Pinpoint the cell where the given text exists, returning its [X, Y] midpoint coordinate. 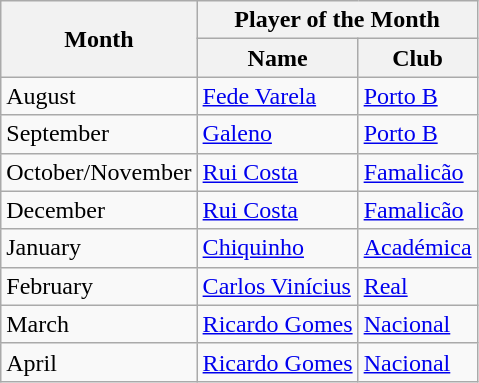
Fede Varela [278, 96]
December [99, 210]
January [99, 248]
August [99, 96]
Galeno [278, 134]
Month [99, 39]
Chiquinho [278, 248]
September [99, 134]
February [99, 286]
March [99, 324]
October/November [99, 172]
Real [418, 286]
Club [418, 58]
Name [278, 58]
Carlos Vinícius [278, 286]
Player of the Month [337, 20]
Académica [418, 248]
April [99, 362]
